Scan for the cell matching the given text and deliver its (x, y) coordinate at center. 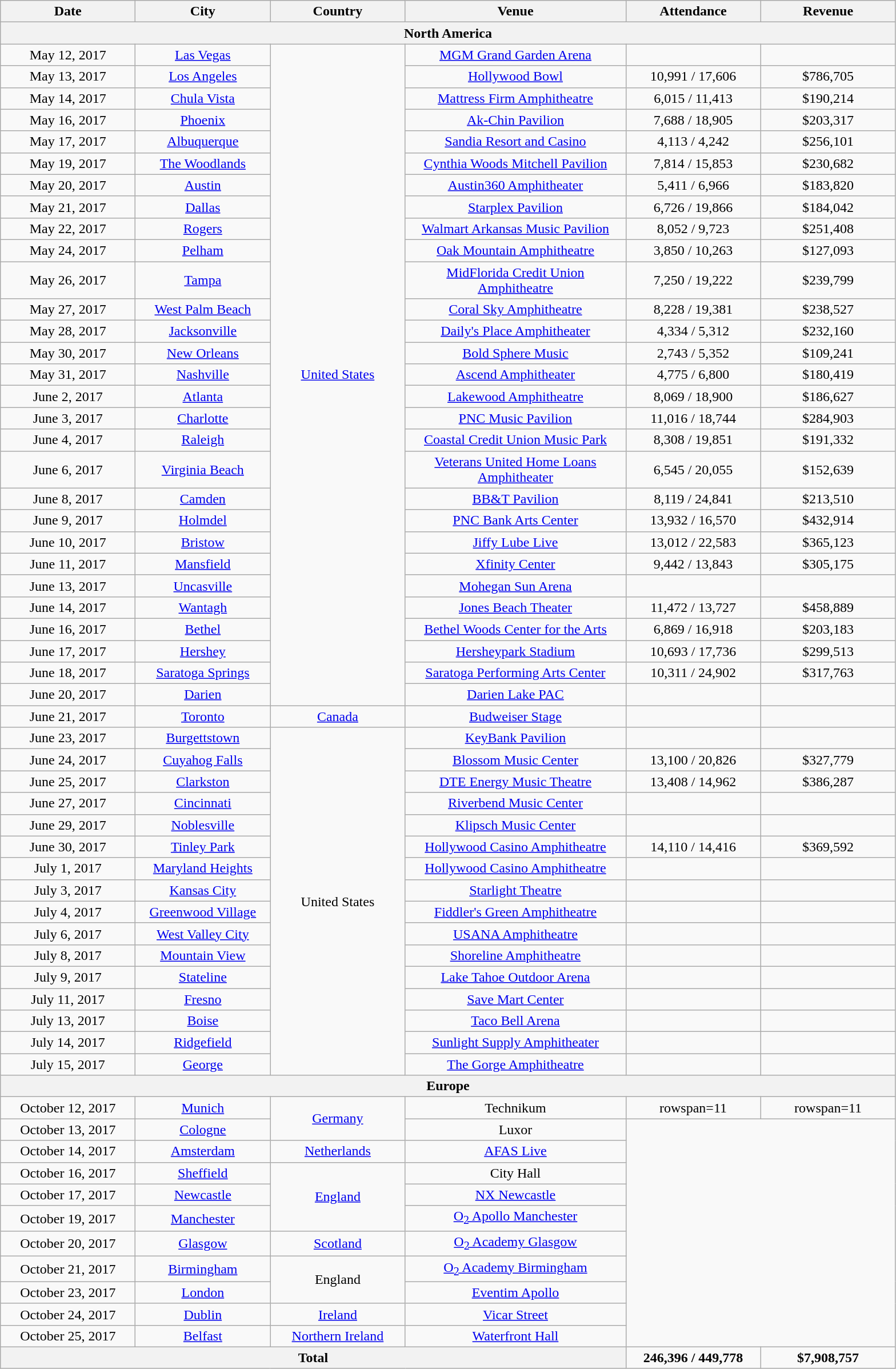
4,334 / 5,312 (693, 331)
$327,779 (828, 760)
5,411 / 6,966 (693, 185)
June 17, 2017 (68, 651)
Mohegan Sun Arena (515, 586)
MidFlorida Credit Union Amphitheatre (515, 280)
May 12, 2017 (68, 55)
Shoreline Amphitheatre (515, 955)
Birmingham (203, 1269)
City (203, 11)
October 24, 2017 (68, 1314)
May 26, 2017 (68, 280)
Jiffy Lube Live (515, 542)
May 20, 2017 (68, 185)
Mansfield (203, 564)
May 13, 2017 (68, 77)
Ak-Chin Pavilion (515, 120)
Jacksonville (203, 331)
PNC Music Pavilion (515, 418)
14,110 / 14,416 (693, 847)
October 16, 2017 (68, 1173)
May 27, 2017 (68, 310)
West Palm Beach (203, 310)
Walmart Arkansas Music Pavilion (515, 229)
July 1, 2017 (68, 868)
October 19, 2017 (68, 1218)
Chula Vista (203, 98)
Attendance (693, 11)
2,743 / 5,352 (693, 353)
June 4, 2017 (68, 440)
May 14, 2017 (68, 98)
Phoenix (203, 120)
May 21, 2017 (68, 207)
Technikum (515, 1108)
June 18, 2017 (68, 673)
Albuquerque (203, 142)
9,442 / 13,843 (693, 564)
July 6, 2017 (68, 934)
246,396 / 449,778 (693, 1358)
Hollywood Bowl (515, 77)
$203,317 (828, 120)
June 2, 2017 (68, 397)
October 21, 2017 (68, 1269)
Virginia Beach (203, 470)
June 14, 2017 (68, 607)
June 21, 2017 (68, 716)
Dallas (203, 207)
13,100 / 20,826 (693, 760)
Amsterdam (203, 1151)
July 9, 2017 (68, 977)
Bold Sphere Music (515, 353)
$299,513 (828, 651)
Lake Tahoe Outdoor Arena (515, 977)
Klipsch Music Center (515, 825)
$230,682 (828, 163)
O2 Academy Glasgow (515, 1243)
10,991 / 17,606 (693, 77)
Munich (203, 1108)
October 23, 2017 (68, 1292)
KeyBank Pavilion (515, 738)
June 23, 2017 (68, 738)
Darien Lake PAC (515, 695)
Saratoga Performing Arts Center (515, 673)
$238,527 (828, 310)
July 11, 2017 (68, 999)
3,850 / 10,263 (693, 250)
AFAS Live (515, 1151)
O2 Apollo Manchester (515, 1218)
Raleigh (203, 440)
Atlanta (203, 397)
June 10, 2017 (68, 542)
$152,639 (828, 470)
October 25, 2017 (68, 1336)
West Valley City (203, 934)
Manchester (203, 1218)
Budweiser Stage (515, 716)
$251,408 (828, 229)
The Gorge Amphitheatre (515, 1064)
11,016 / 18,744 (693, 418)
Sheffield (203, 1173)
Belfast (203, 1336)
7,250 / 19,222 (693, 280)
Country (338, 11)
8,069 / 18,900 (693, 397)
Dublin (203, 1314)
10,693 / 17,736 (693, 651)
June 11, 2017 (68, 564)
London (203, 1292)
June 20, 2017 (68, 695)
Hershey (203, 651)
$365,123 (828, 542)
$203,183 (828, 629)
Greenwood Village (203, 912)
May 22, 2017 (68, 229)
June 29, 2017 (68, 825)
13,408 / 14,962 (693, 782)
$256,101 (828, 142)
$7,908,757 (828, 1358)
$232,160 (828, 331)
Camden (203, 499)
Revenue (828, 11)
MGM Grand Garden Arena (515, 55)
Lakewood Amphitheatre (515, 397)
Xfinity Center (515, 564)
Ireland (338, 1314)
Fiddler's Green Amphitheatre (515, 912)
July 4, 2017 (68, 912)
July 15, 2017 (68, 1064)
PNC Bank Arts Center (515, 521)
July 8, 2017 (68, 955)
6,726 / 19,866 (693, 207)
Netherlands (338, 1151)
$183,820 (828, 185)
Hersheypark Stadium (515, 651)
June 9, 2017 (68, 521)
8,308 / 19,851 (693, 440)
October 12, 2017 (68, 1108)
Ascend Amphitheater (515, 375)
Las Vegas (203, 55)
Jones Beach Theater (515, 607)
June 8, 2017 (68, 499)
June 30, 2017 (68, 847)
$191,332 (828, 440)
Venue (515, 11)
Blossom Music Center (515, 760)
$432,914 (828, 521)
8,228 / 19,381 (693, 310)
4,775 / 6,800 (693, 375)
Maryland Heights (203, 868)
Coral Sky Amphitheatre (515, 310)
$109,241 (828, 353)
DTE Energy Music Theatre (515, 782)
Burgettstown (203, 738)
NX Newcastle (515, 1195)
6,869 / 16,918 (693, 629)
10,311 / 24,902 (693, 673)
O2 Academy Birmingham (515, 1269)
Mattress Firm Amphitheatre (515, 98)
11,472 / 13,727 (693, 607)
June 13, 2017 (68, 586)
Date (68, 11)
Starplex Pavilion (515, 207)
May 24, 2017 (68, 250)
Los Angeles (203, 77)
Save Mart Center (515, 999)
$284,903 (828, 418)
8,052 / 9,723 (693, 229)
Total (313, 1358)
$305,175 (828, 564)
May 17, 2017 (68, 142)
Sunlight Supply Amphitheater (515, 1043)
May 16, 2017 (68, 120)
BB&T Pavilion (515, 499)
May 28, 2017 (68, 331)
Clarkston (203, 782)
Newcastle (203, 1195)
13,932 / 16,570 (693, 521)
October 20, 2017 (68, 1243)
6,015 / 11,413 (693, 98)
Ridgefield (203, 1043)
Luxor (515, 1130)
Waterfront Hall (515, 1336)
May 31, 2017 (68, 375)
Glasgow (203, 1243)
$127,093 (828, 250)
Bethel (203, 629)
October 14, 2017 (68, 1151)
$213,510 (828, 499)
Pelham (203, 250)
June 3, 2017 (68, 418)
Noblesville (203, 825)
Austin (203, 185)
Stateline (203, 977)
Holmdel (203, 521)
George (203, 1064)
Oak Mountain Amphitheatre (515, 250)
$186,627 (828, 397)
Scotland (338, 1243)
Cologne (203, 1130)
USANA Amphitheatre (515, 934)
Daily's Place Amphitheater (515, 331)
Northern Ireland (338, 1336)
$184,042 (828, 207)
July 13, 2017 (68, 1021)
Saratoga Springs (203, 673)
Eventim Apollo (515, 1292)
$180,419 (828, 375)
Sandia Resort and Casino (515, 142)
Vicar Street (515, 1314)
$458,889 (828, 607)
Tinley Park (203, 847)
June 27, 2017 (68, 803)
October 13, 2017 (68, 1130)
8,119 / 24,841 (693, 499)
$190,214 (828, 98)
Taco Bell Arena (515, 1021)
July 14, 2017 (68, 1043)
Europe (448, 1086)
June 25, 2017 (68, 782)
Germany (338, 1119)
Mountain View (203, 955)
June 6, 2017 (68, 470)
Canada (338, 716)
13,012 / 22,583 (693, 542)
Veterans United Home Loans Amphitheater (515, 470)
City Hall (515, 1173)
$239,799 (828, 280)
July 3, 2017 (68, 890)
The Woodlands (203, 163)
Wantagh (203, 607)
7,814 / 15,853 (693, 163)
Toronto (203, 716)
Austin360 Amphitheater (515, 185)
New Orleans (203, 353)
Fresno (203, 999)
Bethel Woods Center for the Arts (515, 629)
7,688 / 18,905 (693, 120)
Coastal Credit Union Music Park (515, 440)
North America (448, 33)
Darien (203, 695)
June 24, 2017 (68, 760)
Cuyahog Falls (203, 760)
Starlight Theatre (515, 890)
6,545 / 20,055 (693, 470)
Nashville (203, 375)
Kansas City (203, 890)
Charlotte (203, 418)
Cynthia Woods Mitchell Pavilion (515, 163)
$786,705 (828, 77)
Tampa (203, 280)
Bristow (203, 542)
$386,287 (828, 782)
4,113 / 4,242 (693, 142)
Riverbend Music Center (515, 803)
Cincinnati (203, 803)
June 16, 2017 (68, 629)
Rogers (203, 229)
$369,592 (828, 847)
May 30, 2017 (68, 353)
May 19, 2017 (68, 163)
October 17, 2017 (68, 1195)
Uncasville (203, 586)
$317,763 (828, 673)
Boise (203, 1021)
